Locate the cell with the specified text and output its [X, Y] center coordinate. 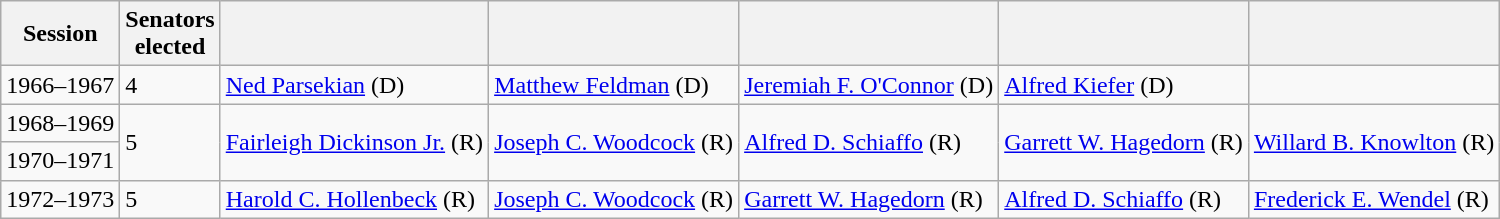
Frederick E. Wendel (R) [1374, 199]
4 [170, 85]
Harold C. Hollenbeck (R) [354, 199]
1970–1971 [60, 161]
1972–1973 [60, 199]
Willard B. Knowlton (R) [1374, 142]
Matthew Feldman (D) [614, 85]
Jeremiah F. O'Connor (D) [869, 85]
1968–1969 [60, 123]
Senatorselected [170, 34]
1966–1967 [60, 85]
Alfred Kiefer (D) [1124, 85]
Fairleigh Dickinson Jr. (R) [354, 142]
Ned Parsekian (D) [354, 85]
Session [60, 34]
